Extract the (x, y) coordinate from the center of the cell holding the provided text.  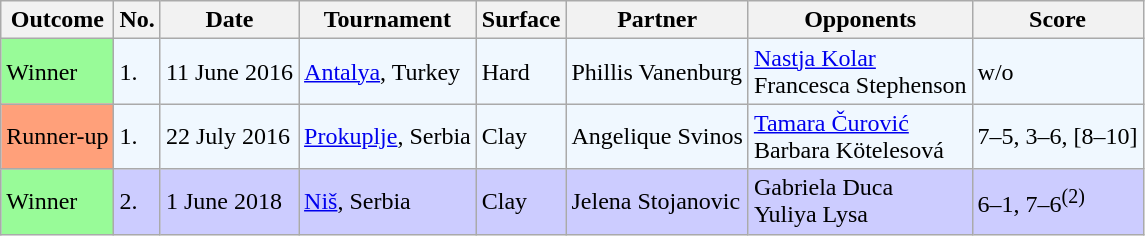
1 June 2018 (229, 202)
Tamara Čurović Barbara Kötelesová (860, 136)
Prokuplje, Serbia (388, 136)
Score (1058, 20)
w/o (1058, 72)
Date (229, 20)
2. (137, 202)
Runner-up (58, 136)
Antalya, Turkey (388, 72)
Opponents (860, 20)
Outcome (58, 20)
22 July 2016 (229, 136)
Jelena Stojanovic (657, 202)
Gabriela Duca Yuliya Lysa (860, 202)
Nastja Kolar Francesca Stephenson (860, 72)
Niš, Serbia (388, 202)
No. (137, 20)
Hard (521, 72)
Phillis Vanenburg (657, 72)
6–1, 7–6(2) (1058, 202)
Partner (657, 20)
Surface (521, 20)
11 June 2016 (229, 72)
Angelique Svinos (657, 136)
7–5, 3–6, [8–10] (1058, 136)
Tournament (388, 20)
